For the text-containing cell, return its midpoint in (x, y) coordinate format. 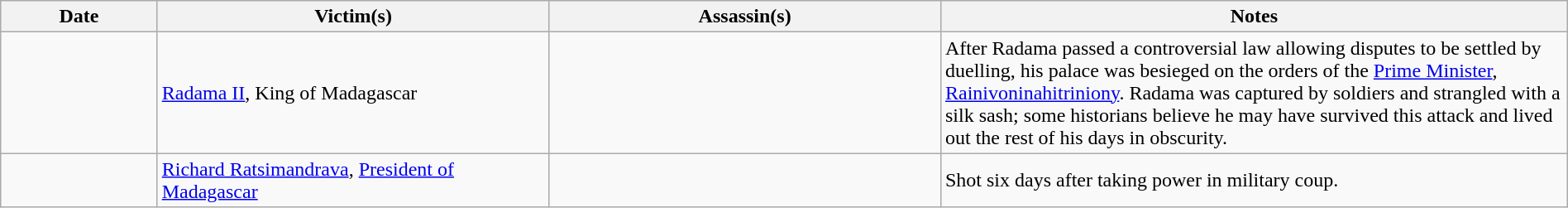
Radama II, King of Madagascar (353, 93)
Victim(s) (353, 17)
Notes (1254, 17)
Assassin(s) (745, 17)
Shot six days after taking power in military coup. (1254, 181)
Date (79, 17)
Richard Ratsimandrava, President of Madagascar (353, 181)
